Locate the cell with the specified text and output its (x, y) center coordinate. 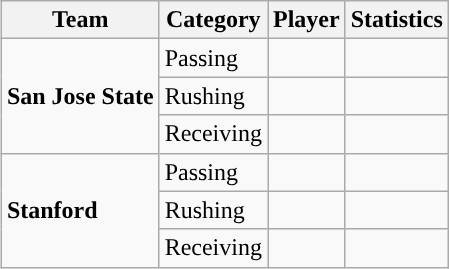
Player (307, 20)
Stanford (80, 210)
San Jose State (80, 96)
Category (213, 20)
Statistics (396, 20)
Team (80, 20)
